Provide the [X, Y] coordinate of the cell's center where the given text is located.  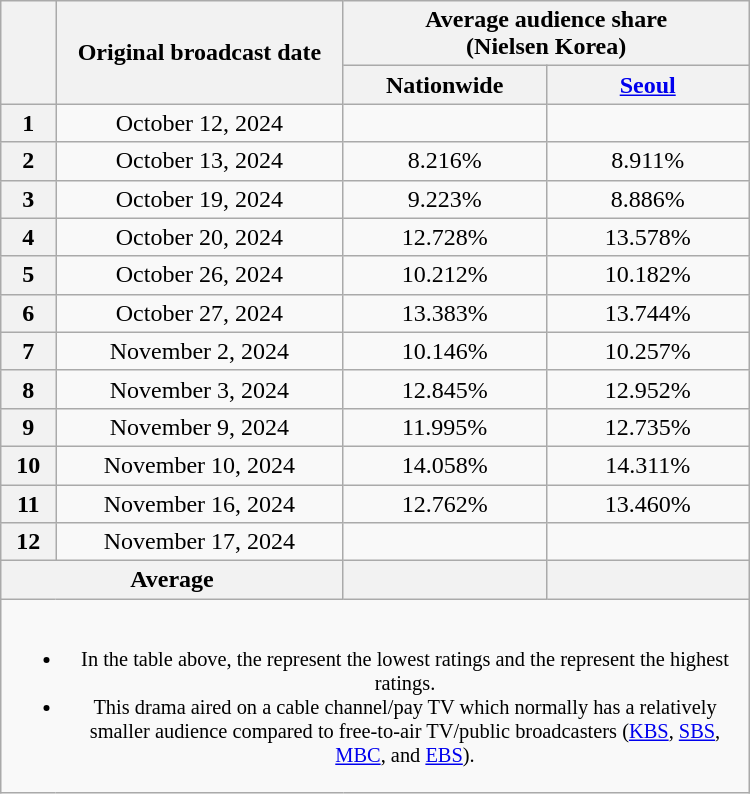
Original broadcast date [200, 52]
8.886% [648, 199]
13.460% [648, 503]
10.182% [648, 275]
8 [28, 389]
14.058% [444, 465]
Nationwide [444, 85]
2 [28, 161]
10.257% [648, 351]
October 12, 2024 [200, 123]
11.995% [444, 427]
9.223% [444, 199]
13.383% [444, 313]
November 16, 2024 [200, 503]
13.578% [648, 237]
Average [172, 580]
12.735% [648, 427]
14.311% [648, 465]
11 [28, 503]
8.911% [648, 161]
October 13, 2024 [200, 161]
November 17, 2024 [200, 542]
12.728% [444, 237]
12.845% [444, 389]
6 [28, 313]
12 [28, 542]
October 20, 2024 [200, 237]
4 [28, 237]
November 9, 2024 [200, 427]
12.762% [444, 503]
Seoul [648, 85]
10.212% [444, 275]
5 [28, 275]
10.146% [444, 351]
November 10, 2024 [200, 465]
Average audience share(Nielsen Korea) [546, 34]
November 3, 2024 [200, 389]
October 19, 2024 [200, 199]
8.216% [444, 161]
3 [28, 199]
12.952% [648, 389]
10 [28, 465]
October 27, 2024 [200, 313]
7 [28, 351]
9 [28, 427]
1 [28, 123]
October 26, 2024 [200, 275]
November 2, 2024 [200, 351]
13.744% [648, 313]
